Detect which cell encompasses the target text, then output its (X, Y) center coordinate. 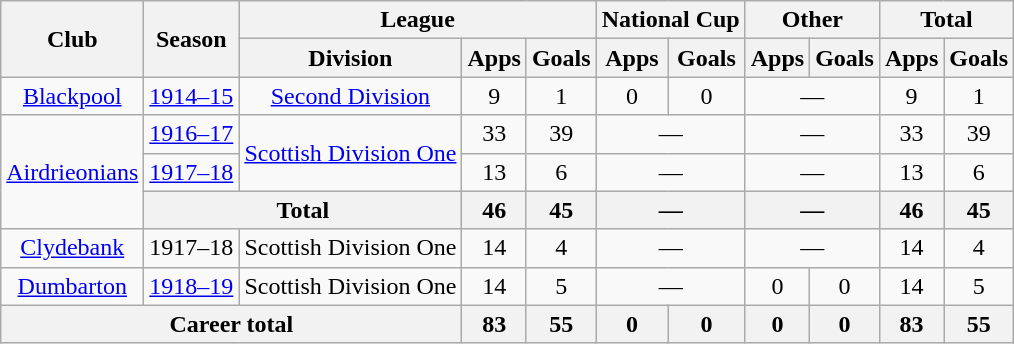
Season (192, 39)
1916–17 (192, 134)
Clydebank (72, 248)
Dumbarton (72, 286)
National Cup (670, 20)
Blackpool (72, 96)
Career total (232, 324)
Club (72, 39)
1918–19 (192, 286)
1914–15 (192, 96)
Second Division (350, 96)
Airdrieonians (72, 172)
League (418, 20)
Other (812, 20)
Division (350, 58)
